Detect which cell encompasses the target text, then output its [x, y] center coordinate. 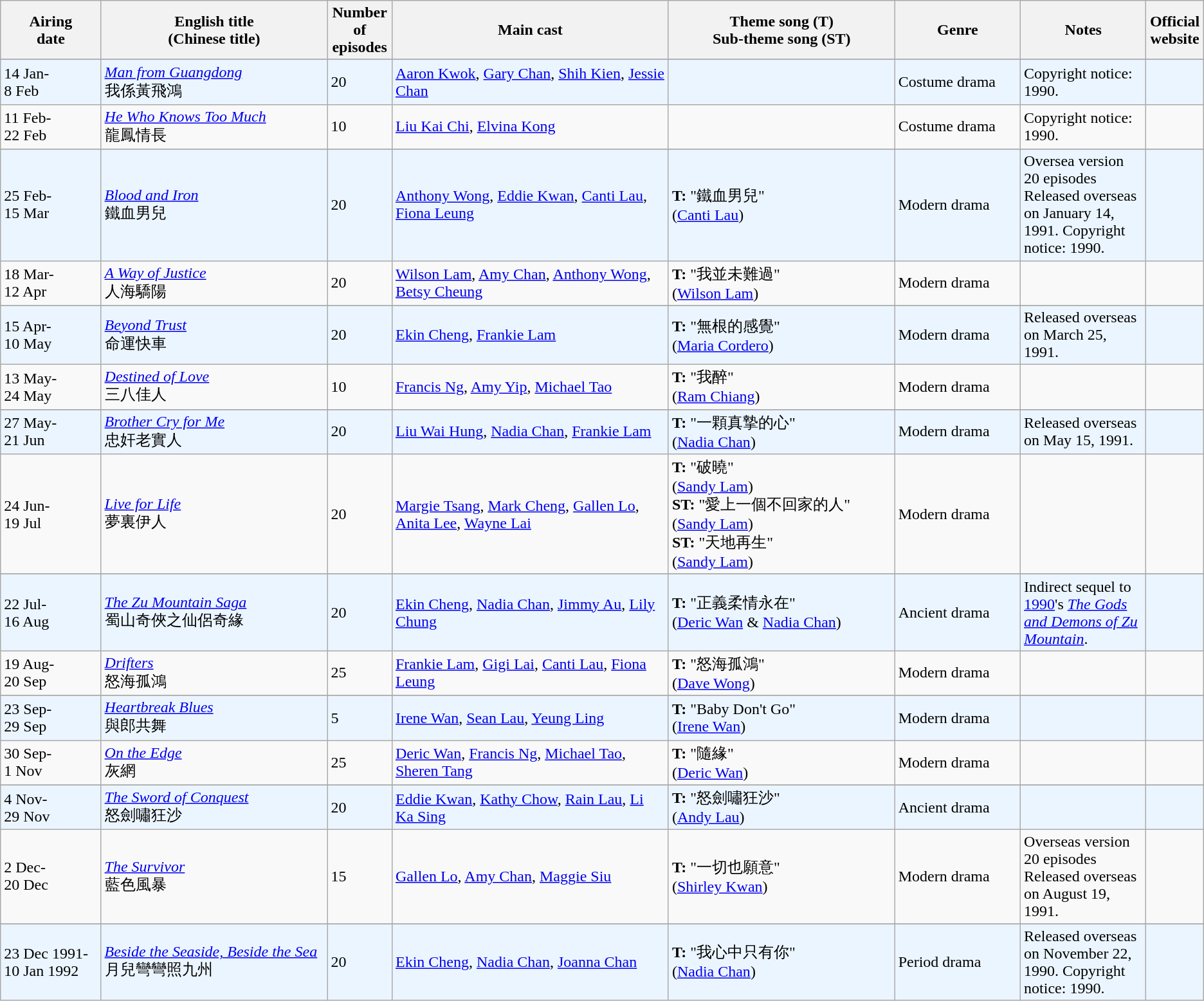
On the Edge 灰網 [214, 762]
Number of episodes [360, 30]
Oversea version 20 episodes Released overseas on January 14, 1991. Copyright notice: 1990. [1083, 205]
30 Sep- 1 Nov [51, 762]
The Zu Mountain Saga 蜀山奇俠之仙侶奇緣 [214, 612]
T: "我醉" (Ram Chiang) [781, 387]
Heartbreak Blues 與郎共舞 [214, 718]
T: "鐵血男兒" (Canti Lau) [781, 205]
T: "正義柔情永在" (Deric Wan & Nadia Chan) [781, 612]
T: "一切也願意" (Shirley Kwan) [781, 877]
T: "怒海孤鴻" (Dave Wong) [781, 673]
Francis Ng, Amy Yip, Michael Tao [530, 387]
T: "一顆真摯的心" (Nadia Chan) [781, 432]
Indirect sequel to 1990's The Gods and Demons of Zu Mountain. [1083, 612]
Ekin Cheng, Nadia Chan, Jimmy Au, Lily Chung [530, 612]
23 Sep- 29 Sep [51, 718]
13 May- 24 May [51, 387]
Notes [1083, 30]
14 Jan- 8 Feb [51, 82]
Wilson Lam, Amy Chan, Anthony Wong, Betsy Cheung [530, 283]
Airingdate [51, 30]
24 Jun- 19 Jul [51, 515]
Released overseas on November 22, 1990. Copyright notice: 1990. [1083, 962]
Beyond Trust 命運快車 [214, 335]
Beside the Seaside, Beside the Sea 月兒彎彎照九州 [214, 962]
T: "Baby Don't Go" (Irene Wan) [781, 718]
23 Dec 1991- 10 Jan 1992 [51, 962]
Brother Cry for Me 忠奸老實人 [214, 432]
English title (Chinese title) [214, 30]
A Way of Justice 人海驕陽 [214, 283]
Destined of Love 三八佳人 [214, 387]
Liu Wai Hung, Nadia Chan, Frankie Lam [530, 432]
T: "破曉" (Sandy Lam)ST: "愛上一個不回家的人" (Sandy Lam) ST: "天地再生" (Sandy Lam) [781, 515]
T: "我並未難過" (Wilson Lam) [781, 283]
Blood and Iron 鐵血男兒 [214, 205]
11 Feb- 22 Feb [51, 127]
Official website [1174, 30]
Aaron Kwok, Gary Chan, Shih Kien, Jessie Chan [530, 82]
Eddie Kwan, Kathy Chow, Rain Lau, Li Ka Sing [530, 807]
Theme song (T) Sub-theme song (ST) [781, 30]
T: "無根的感覺" (Maria Cordero) [781, 335]
Live for Life 夢裏伊人 [214, 515]
5 [360, 718]
Frankie Lam, Gigi Lai, Canti Lau, Fiona Leung [530, 673]
2 Dec- 20 Dec [51, 877]
Ekin Cheng, Nadia Chan, Joanna Chan [530, 962]
T: "怒劍嘯狂沙" (Andy Lau) [781, 807]
4 Nov- 29 Nov [51, 807]
T: "我心中只有你" (Nadia Chan) [781, 962]
He Who Knows Too Much 龍鳳情長 [214, 127]
Released overseas on May 15, 1991. [1083, 432]
15 Apr- 10 May [51, 335]
Genre [957, 30]
Anthony Wong, Eddie Kwan, Canti Lau, Fiona Leung [530, 205]
Released overseas on March 25, 1991. [1083, 335]
25 Feb- 15 Mar [51, 205]
Period drama [957, 962]
The Survivor 藍色風暴 [214, 877]
18 Mar- 12 Apr [51, 283]
Overseas version 20 episodes Released overseas on August 19, 1991. [1083, 877]
Main cast [530, 30]
Liu Kai Chi, Elvina Kong [530, 127]
Gallen Lo, Amy Chan, Maggie Siu [530, 877]
T: "隨緣" (Deric Wan) [781, 762]
22 Jul- 16 Aug [51, 612]
Deric Wan, Francis Ng, Michael Tao, Sheren Tang [530, 762]
15 [360, 877]
The Sword of Conquest 怒劍嘯狂沙 [214, 807]
Ekin Cheng, Frankie Lam [530, 335]
19 Aug- 20 Sep [51, 673]
Irene Wan, Sean Lau, Yeung Ling [530, 718]
Man from Guangdong 我係黃飛鴻 [214, 82]
Margie Tsang, Mark Cheng, Gallen Lo, Anita Lee, Wayne Lai [530, 515]
27 May- 21 Jun [51, 432]
Drifters 怒海孤鴻 [214, 673]
